Find where the given text appears and provide that cell's center as (x, y) coordinate. 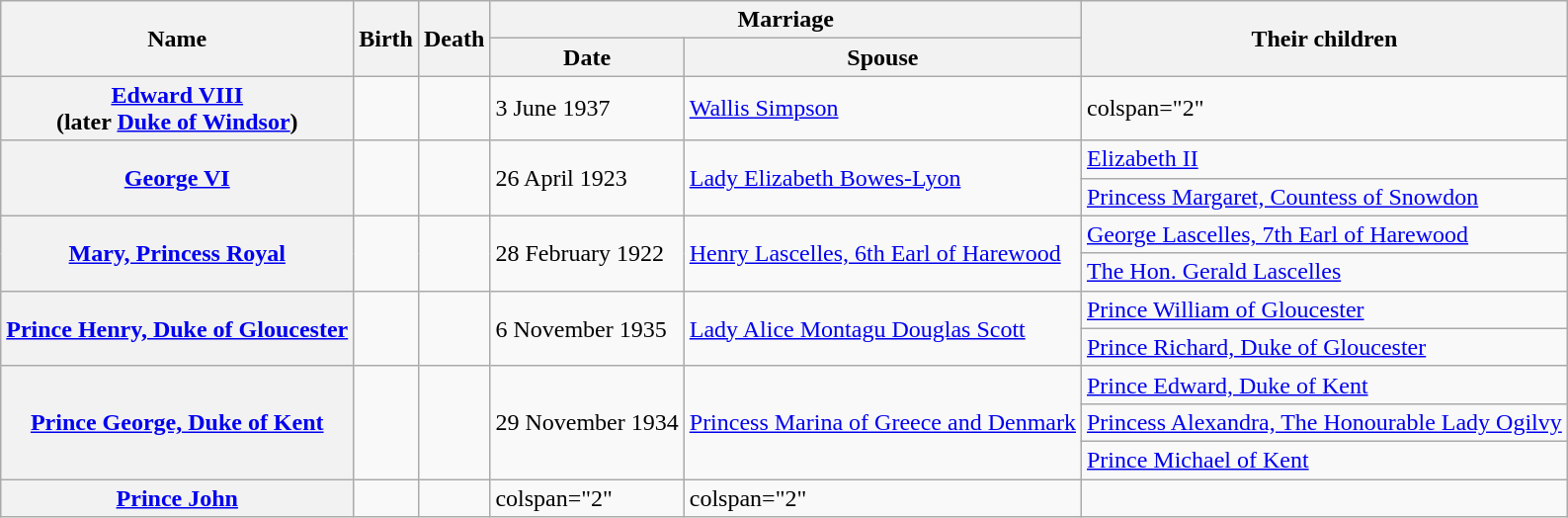
Edward VIII(later Duke of Windsor) (178, 109)
Wallis Simpson (882, 109)
Prince John (178, 497)
Prince Michael of Kent (1324, 460)
6 November 1935 (587, 328)
Prince Edward, Duke of Kent (1324, 385)
Spouse (882, 57)
Elizabeth II (1324, 159)
Marriage (786, 20)
29 November 1934 (587, 422)
Lady Elizabeth Bowes-Lyon (882, 178)
George Lascelles, 7th Earl of Harewood (1324, 234)
Princess Marina of Greece and Denmark (882, 422)
Prince William of Gloucester (1324, 309)
Princess Alexandra, The Honourable Lady Ogilvy (1324, 422)
26 April 1923 (587, 178)
Death (454, 39)
George VI (178, 178)
The Hon. Gerald Lascelles (1324, 272)
Date (587, 57)
Henry Lascelles, 6th Earl of Harewood (882, 253)
Mary, Princess Royal (178, 253)
Prince Richard, Duke of Gloucester (1324, 347)
Their children (1324, 39)
3 June 1937 (587, 109)
Princess Margaret, Countess of Snowdon (1324, 197)
Prince George, Duke of Kent (178, 422)
Birth (386, 39)
28 February 1922 (587, 253)
Prince Henry, Duke of Gloucester (178, 328)
Lady Alice Montagu Douglas Scott (882, 328)
Name (178, 39)
